Extract the (x, y) coordinate from the center of the cell holding the provided text.  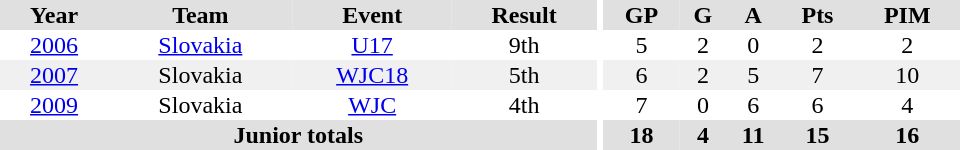
11 (753, 135)
Year (54, 15)
16 (908, 135)
G (703, 15)
A (753, 15)
2006 (54, 45)
WJC (372, 105)
5th (524, 75)
WJC18 (372, 75)
PIM (908, 15)
Event (372, 15)
2009 (54, 105)
4th (524, 105)
10 (908, 75)
18 (642, 135)
9th (524, 45)
U17 (372, 45)
GP (642, 15)
Pts (817, 15)
Team (200, 15)
Junior totals (298, 135)
Result (524, 15)
2007 (54, 75)
15 (817, 135)
